For the text-containing cell, return its midpoint in [X, Y] coordinate format. 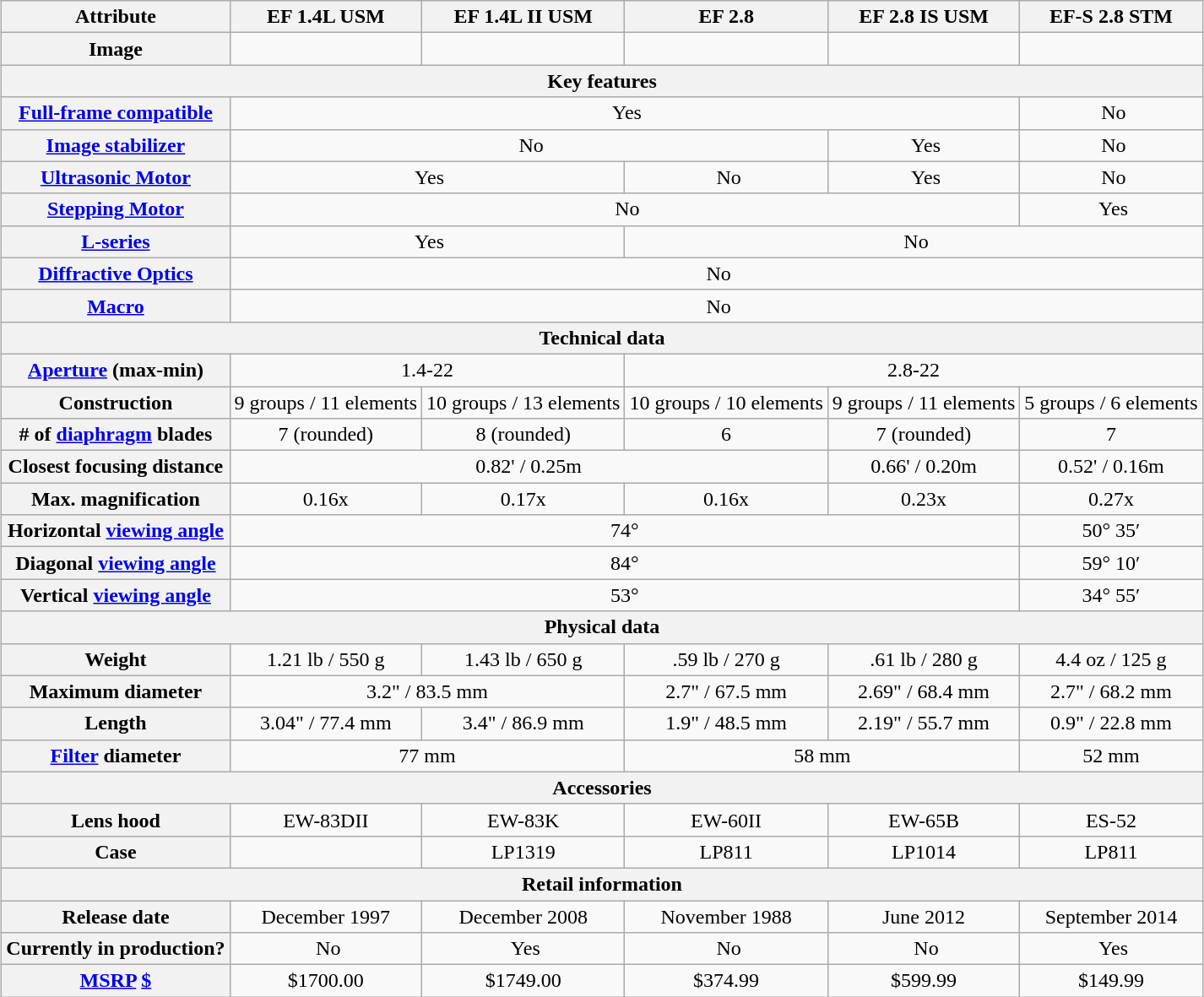
December 1997 [326, 916]
2.69" / 68.4 mm [924, 691]
Macro [116, 306]
Diffractive Optics [116, 274]
.59 lb / 270 g [726, 659]
77 mm [427, 756]
$1749.00 [523, 981]
8 (rounded) [523, 435]
EF 1.4L USM [326, 17]
Filter diameter [116, 756]
$149.99 [1111, 981]
Technical data [602, 338]
Case [116, 852]
0.17x [523, 499]
1.21 lb / 550 g [326, 659]
0.52' / 0.16m [1111, 467]
EW-65B [924, 820]
2.7" / 68.2 mm [1111, 691]
Diagonal viewing angle [116, 563]
58 mm [822, 756]
1.9" / 48.5 mm [726, 723]
EW-83DII [326, 820]
2.7" / 67.5 mm [726, 691]
Attribute [116, 17]
Release date [116, 916]
1.4-22 [427, 370]
EF 2.8 [726, 17]
Aperture (max-min) [116, 370]
EF 1.4L II USM [523, 17]
84° [625, 563]
2.19" / 55.7 mm [924, 723]
Horizontal viewing angle [116, 531]
EF 2.8 IS USM [924, 17]
Ultrasonic Motor [116, 177]
Closest focusing distance [116, 467]
Physical data [602, 627]
0.9" / 22.8 mm [1111, 723]
$374.99 [726, 981]
Retail information [602, 884]
Max. magnification [116, 499]
MSRP $ [116, 981]
3.04" / 77.4 mm [326, 723]
Construction [116, 403]
10 groups / 10 elements [726, 403]
June 2012 [924, 916]
53° [625, 595]
7 [1111, 435]
LP1319 [523, 852]
Maximum diameter [116, 691]
.61 lb / 280 g [924, 659]
LP1014 [924, 852]
Stepping Motor [116, 209]
Accessories [602, 788]
3.2" / 83.5 mm [427, 691]
L-series [116, 241]
Lens hood [116, 820]
2.8-22 [914, 370]
3.4" / 86.9 mm [523, 723]
0.82' / 0.25m [529, 467]
5 groups / 6 elements [1111, 403]
EW-60II [726, 820]
6 [726, 435]
74° [625, 531]
0.27x [1111, 499]
34° 55′ [1111, 595]
Key features [602, 81]
$599.99 [924, 981]
0.23x [924, 499]
Image [116, 49]
EW-83K [523, 820]
52 mm [1111, 756]
10 groups / 13 elements [523, 403]
Vertical viewing angle [116, 595]
November 1988 [726, 916]
December 2008 [523, 916]
$1700.00 [326, 981]
50° 35′ [1111, 531]
EF-S 2.8 STM [1111, 17]
Length [116, 723]
4.4 oz / 125 g [1111, 659]
# of diaphragm blades [116, 435]
Currently in production? [116, 949]
Weight [116, 659]
ES-52 [1111, 820]
0.66' / 0.20m [924, 467]
59° 10′ [1111, 563]
Full-frame compatible [116, 113]
Image stabilizer [116, 145]
September 2014 [1111, 916]
1.43 lb / 650 g [523, 659]
